Return the [x, y] coordinate for the center point of the cell that contains the specified text.  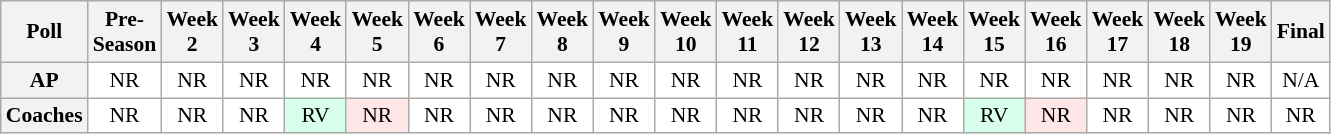
Week4 [316, 32]
Week6 [439, 32]
AP [44, 80]
Pre-Season [125, 32]
Week15 [994, 32]
Week9 [624, 32]
Week19 [1241, 32]
Coaches [44, 116]
Week10 [686, 32]
Week17 [1118, 32]
Week5 [377, 32]
Poll [44, 32]
Final [1301, 32]
Week8 [562, 32]
Week3 [254, 32]
Week16 [1056, 32]
Week12 [809, 32]
Week11 [748, 32]
Week14 [933, 32]
Week18 [1179, 32]
N/A [1301, 80]
Week13 [871, 32]
Week7 [501, 32]
Week2 [192, 32]
